Locate the cell with the specified text and output its [X, Y] center coordinate. 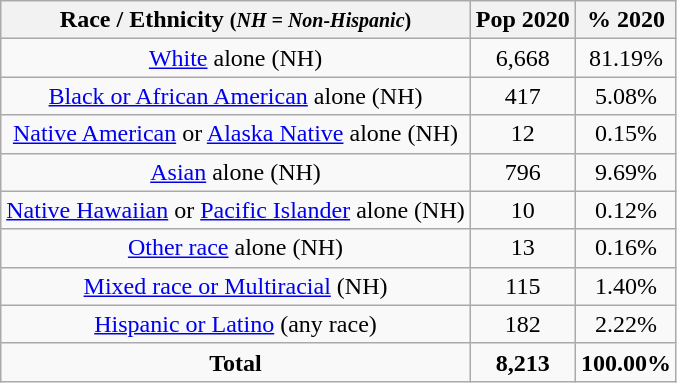
Hispanic or Latino (any race) [236, 324]
13 [522, 248]
Mixed race or Multiracial (NH) [236, 286]
Black or African American alone (NH) [236, 96]
Asian alone (NH) [236, 172]
Race / Ethnicity (NH = Non-Hispanic) [236, 20]
12 [522, 134]
115 [522, 286]
White alone (NH) [236, 58]
2.22% [626, 324]
8,213 [522, 362]
10 [522, 210]
1.40% [626, 286]
Native American or Alaska Native alone (NH) [236, 134]
Other race alone (NH) [236, 248]
Total [236, 362]
Native Hawaiian or Pacific Islander alone (NH) [236, 210]
0.16% [626, 248]
Pop 2020 [522, 20]
796 [522, 172]
% 2020 [626, 20]
0.12% [626, 210]
417 [522, 96]
81.19% [626, 58]
5.08% [626, 96]
100.00% [626, 362]
182 [522, 324]
9.69% [626, 172]
0.15% [626, 134]
6,668 [522, 58]
